Locate the cell with the specified text and output its [X, Y] center coordinate. 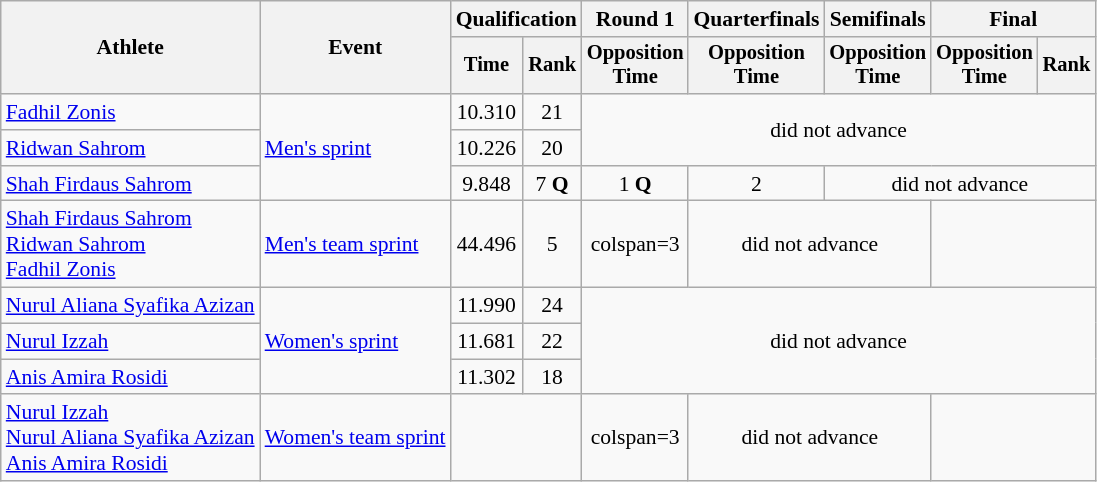
44.496 [487, 244]
10.310 [487, 112]
2 [756, 184]
Final [1013, 19]
11.681 [487, 342]
11.990 [487, 306]
Men's team sprint [356, 244]
Semifinals [878, 19]
Shah Firdaus Sahrom [130, 184]
Event [356, 48]
Nurul Aliana Syafika Azizan [130, 306]
21 [552, 112]
Anis Amira Rosidi [130, 377]
5 [552, 244]
Quarterfinals [756, 19]
1 Q [636, 184]
7 Q [552, 184]
Men's sprint [356, 148]
Shah Firdaus SahromRidwan SahromFadhil Zonis [130, 244]
Round 1 [636, 19]
Women's team sprint [356, 438]
Nurul Izzah [130, 342]
10.226 [487, 148]
Fadhil Zonis [130, 112]
9.848 [487, 184]
18 [552, 377]
Athlete [130, 48]
Time [487, 66]
Qualification [516, 19]
20 [552, 148]
24 [552, 306]
11.302 [487, 377]
22 [552, 342]
Nurul IzzahNurul Aliana Syafika AzizanAnis Amira Rosidi [130, 438]
Ridwan Sahrom [130, 148]
Women's sprint [356, 342]
